Pinpoint the cell where the given text exists, returning its [X, Y] midpoint coordinate. 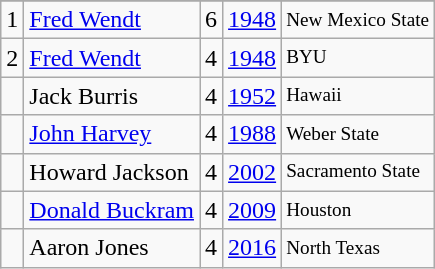
Weber State [358, 134]
2 [12, 58]
6 [212, 20]
John Harvey [112, 134]
2009 [252, 210]
BYU [358, 58]
1988 [252, 134]
Sacramento State [358, 172]
Houston [358, 210]
Hawaii [358, 96]
Howard Jackson [112, 172]
New Mexico State [358, 20]
North Texas [358, 248]
Jack Burris [112, 96]
2016 [252, 248]
Donald Buckram [112, 210]
Aaron Jones [112, 248]
1 [12, 20]
2002 [252, 172]
1952 [252, 96]
